Detect which cell encompasses the target text, then output its [x, y] center coordinate. 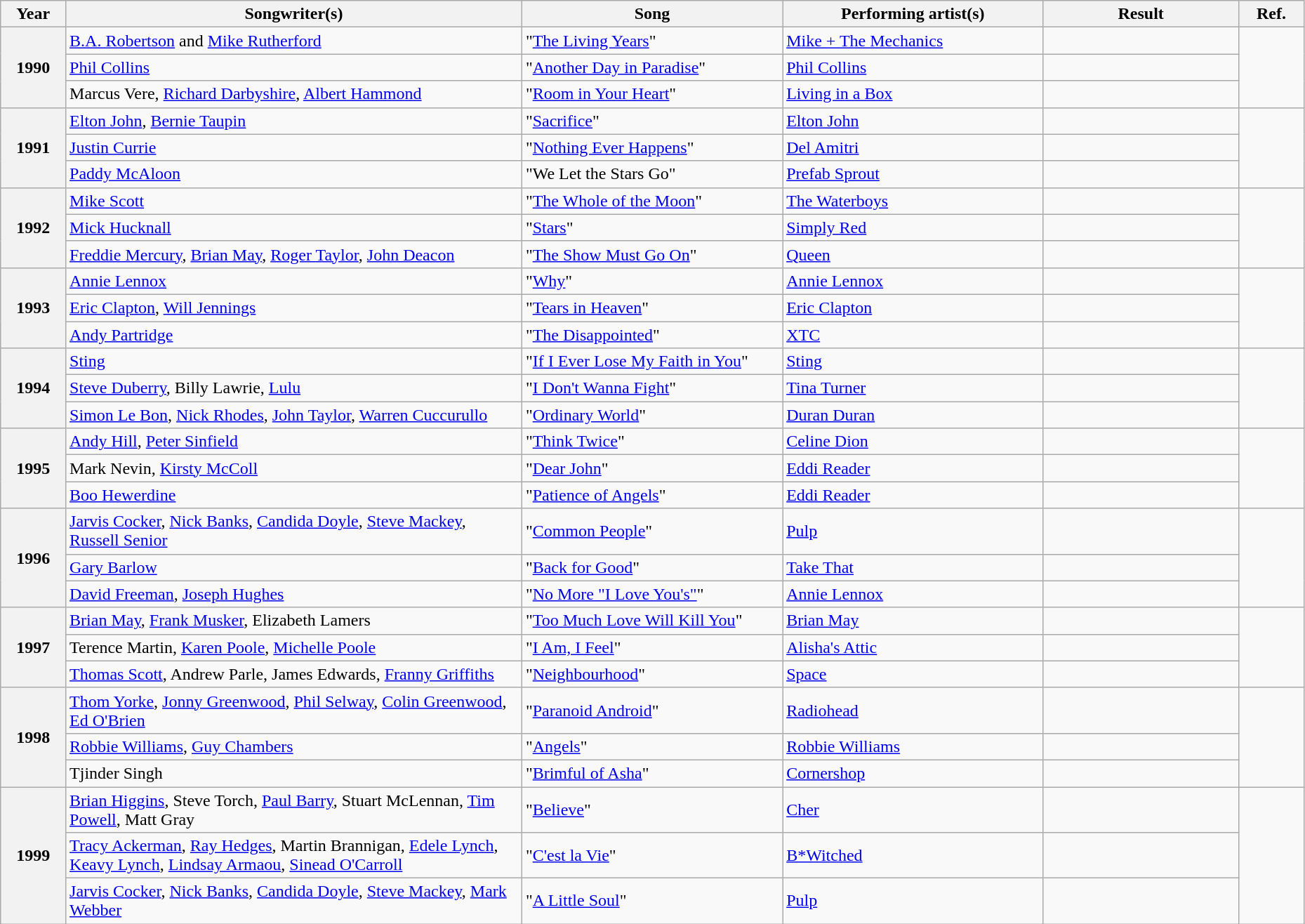
Paddy McAloon [294, 174]
Brian Higgins, Steve Torch, Paul Barry, Stuart McLennan, Tim Powell, Matt Gray [294, 809]
Del Amitri [913, 147]
"Ordinary World" [651, 415]
"Tears in Heaven" [651, 308]
David Freeman, Joseph Hughes [294, 594]
The Waterboys [913, 201]
1999 [34, 855]
"Brimful of Asha" [651, 773]
Tjinder Singh [294, 773]
Songwriter(s) [294, 14]
Elton John [913, 121]
XTC [913, 335]
Cornershop [913, 773]
"I Am, I Feel" [651, 647]
Simply Red [913, 227]
"Think Twice" [651, 442]
Simon Le Bon, Nick Rhodes, John Taylor, Warren Cuccurullo [294, 415]
Brian May, Frank Musker, Elizabeth Lamers [294, 621]
"Sacrifice" [651, 121]
"Another Day in Paradise" [651, 67]
Marcus Vere, Richard Darbyshire, Albert Hammond [294, 94]
"Common People" [651, 531]
"Dear John" [651, 468]
Space [913, 674]
Alisha's Attic [913, 647]
"Stars" [651, 227]
Living in a Box [913, 94]
Take That [913, 567]
Andy Partridge [294, 335]
1994 [34, 388]
"Angels" [651, 746]
Prefab Sprout [913, 174]
1997 [34, 647]
Robbie Williams [913, 746]
1996 [34, 557]
Mike + The Mechanics [913, 41]
Cher [913, 809]
Celine Dion [913, 442]
Mick Hucknall [294, 227]
"Patience of Angels" [651, 495]
Year [34, 14]
Radiohead [913, 711]
Eric Clapton, Will Jennings [294, 308]
Song [651, 14]
Brian May [913, 621]
Result [1141, 14]
"We Let the Stars Go" [651, 174]
"A Little Soul" [651, 902]
"The Show Must Go On" [651, 254]
1992 [34, 227]
1995 [34, 468]
Justin Currie [294, 147]
1998 [34, 737]
Mike Scott [294, 201]
"I Don't Wanna Fight" [651, 388]
B*Witched [913, 855]
Andy Hill, Peter Sinfield [294, 442]
Jarvis Cocker, Nick Banks, Candida Doyle, Steve Mackey, Mark Webber [294, 902]
"The Living Years" [651, 41]
Ref. [1271, 14]
"Believe" [651, 809]
Freddie Mercury, Brian May, Roger Taylor, John Deacon [294, 254]
Duran Duran [913, 415]
Thomas Scott, Andrew Parle, James Edwards, Franny Griffiths [294, 674]
Elton John, Bernie Taupin [294, 121]
"The Whole of the Moon" [651, 201]
Thom Yorke, Jonny Greenwood, Phil Selway, Colin Greenwood, Ed O'Brien [294, 711]
Performing artist(s) [913, 14]
B.A. Robertson and Mike Rutherford [294, 41]
"Nothing Ever Happens" [651, 147]
Tina Turner [913, 388]
1993 [34, 308]
Jarvis Cocker, Nick Banks, Candida Doyle, Steve Mackey, Russell Senior [294, 531]
"Why" [651, 281]
"Too Much Love Will Kill You" [651, 621]
"The Disappointed" [651, 335]
"C'est la Vie" [651, 855]
1991 [34, 147]
Mark Nevin, Kirsty McColl [294, 468]
Boo Hewerdine [294, 495]
"If I Ever Lose My Faith in You" [651, 362]
Robbie Williams, Guy Chambers [294, 746]
Eric Clapton [913, 308]
Terence Martin, Karen Poole, Michelle Poole [294, 647]
Steve Duberry, Billy Lawrie, Lulu [294, 388]
"Neighbourhood" [651, 674]
"Paranoid Android" [651, 711]
"Back for Good" [651, 567]
Gary Barlow [294, 567]
"Room in Your Heart" [651, 94]
1990 [34, 67]
"No More "I Love You's"" [651, 594]
Tracy Ackerman, Ray Hedges, Martin Brannigan, Edele Lynch, Keavy Lynch, Lindsay Armaou, Sinead O'Carroll [294, 855]
Queen [913, 254]
